Pinpoint the cell where the given text exists, returning its (x, y) midpoint coordinate. 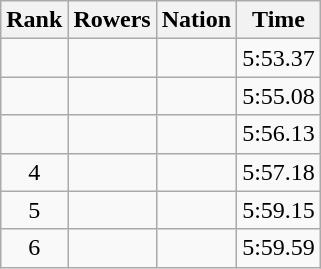
Rowers (112, 20)
Time (279, 20)
4 (34, 172)
5:57.18 (279, 172)
6 (34, 248)
5 (34, 210)
5:56.13 (279, 134)
Rank (34, 20)
5:59.15 (279, 210)
5:59.59 (279, 248)
5:55.08 (279, 96)
5:53.37 (279, 58)
Nation (196, 20)
